Pinpoint the cell where the given text exists, returning its [x, y] midpoint coordinate. 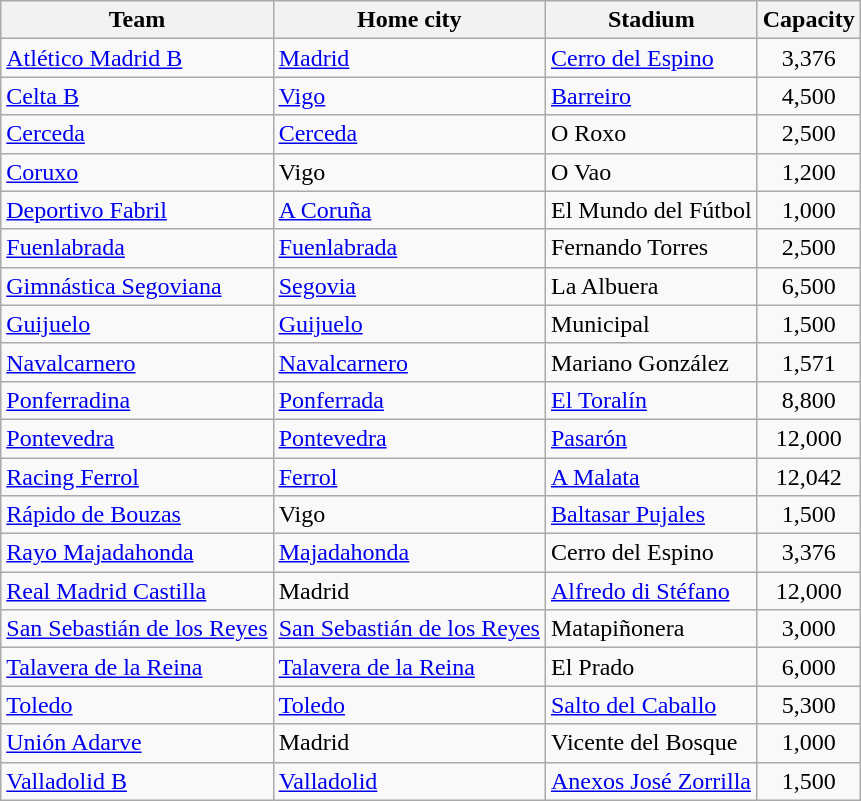
Pasarón [651, 438]
Barreiro [651, 96]
Salto del Caballo [651, 705]
Celta B [137, 96]
Municipal [651, 324]
6,000 [808, 667]
Rápido de Bouzas [137, 515]
Home city [409, 20]
4,500 [808, 96]
Ponferradina [137, 400]
Coruxo [137, 172]
12,042 [808, 477]
Capacity [808, 20]
La Albuera [651, 286]
Stadium [651, 20]
3,000 [808, 629]
1,200 [808, 172]
Racing Ferrol [137, 477]
Atlético Madrid B [137, 58]
Alfredo di Stéfano [651, 591]
Mariano González [651, 362]
Team [137, 20]
El Toralín [651, 400]
Rayo Majadahonda [137, 553]
A Coruña [409, 210]
Valladolid [409, 781]
El Prado [651, 667]
Real Madrid Castilla [137, 591]
Majadahonda [409, 553]
5,300 [808, 705]
Fernando Torres [651, 248]
Unión Adarve [137, 743]
Matapiñonera [651, 629]
A Malata [651, 477]
1,571 [808, 362]
Anexos José Zorrilla [651, 781]
8,800 [808, 400]
Vicente del Bosque [651, 743]
Gimnástica Segoviana [137, 286]
6,500 [808, 286]
Segovia [409, 286]
El Mundo del Fútbol [651, 210]
Baltasar Pujales [651, 515]
Ponferrada [409, 400]
Valladolid B [137, 781]
Ferrol [409, 477]
Deportivo Fabril [137, 210]
O Vao [651, 172]
O Roxo [651, 134]
